Extract the [X, Y] coordinate from the center of the cell holding the provided text.  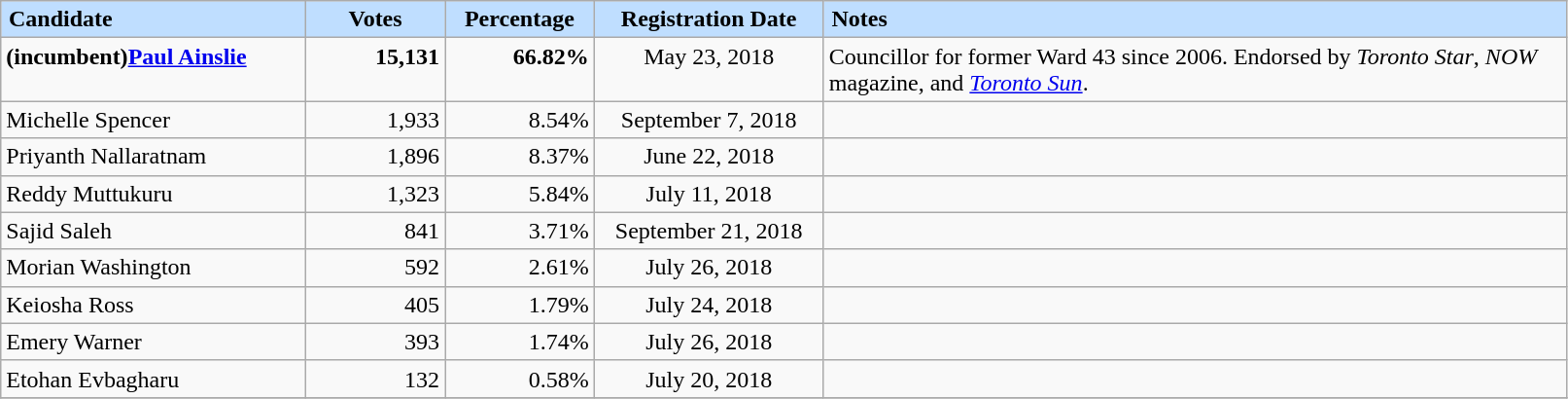
0.58% [520, 379]
Etohan Evbagharu [154, 379]
1,896 [375, 157]
1,323 [375, 194]
July 24, 2018 [709, 305]
66.82% [520, 70]
2.61% [520, 268]
8.54% [520, 120]
(incumbent)Paul Ainslie [154, 70]
1.79% [520, 305]
Sajid Saleh [154, 231]
841 [375, 231]
5.84% [520, 194]
July 20, 2018 [709, 379]
Votes [375, 19]
Notes [1195, 19]
Emery Warner [154, 342]
June 22, 2018 [709, 157]
September 21, 2018 [709, 231]
8.37% [520, 157]
May 23, 2018 [709, 70]
15,131 [375, 70]
Percentage [520, 19]
393 [375, 342]
Keiosha Ross [154, 305]
Candidate [154, 19]
September 7, 2018 [709, 120]
Michelle Spencer [154, 120]
Morian Washington [154, 268]
3.71% [520, 231]
Reddy Muttukuru [154, 194]
July 11, 2018 [709, 194]
Registration Date [709, 19]
1.74% [520, 342]
Councillor for former Ward 43 since 2006. Endorsed by Toronto Star, NOW magazine, and Toronto Sun. [1195, 70]
405 [375, 305]
Priyanth Nallaratnam [154, 157]
592 [375, 268]
1,933 [375, 120]
132 [375, 379]
